Locate the cell with the specified text and output its (x, y) center coordinate. 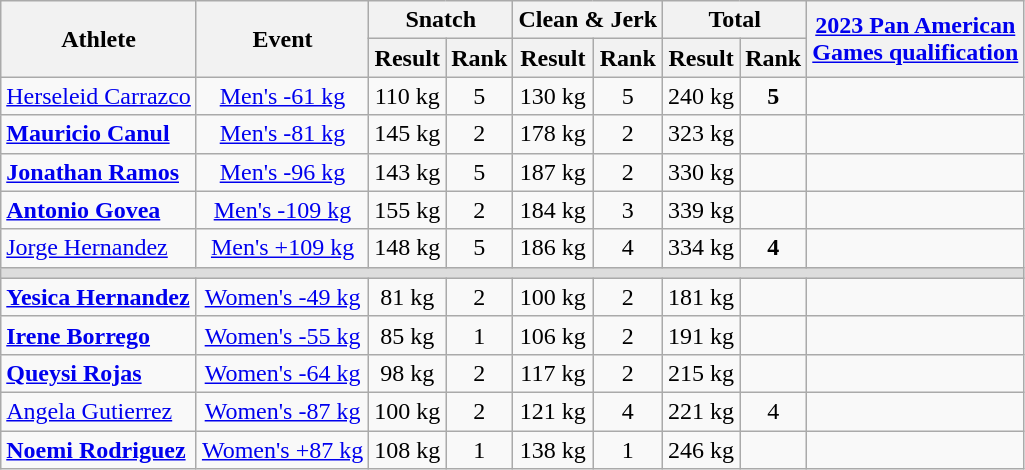
148 kg (408, 248)
98 kg (408, 373)
138 kg (553, 449)
108 kg (408, 449)
215 kg (702, 373)
Athlete (99, 39)
Women's -64 kg (282, 373)
330 kg (702, 172)
323 kg (702, 134)
Total (735, 20)
Women's +87 kg (282, 449)
240 kg (702, 96)
Queysi Rojas (99, 373)
Women's -87 kg (282, 411)
187 kg (553, 172)
81 kg (408, 297)
Mauricio Canul (99, 134)
Clean & Jerk (588, 20)
143 kg (408, 172)
186 kg (553, 248)
Event (282, 39)
Men's -61 kg (282, 96)
Men's +109 kg (282, 248)
2023 Pan American Games qualification (916, 39)
178 kg (553, 134)
Women's -55 kg (282, 335)
Jonathan Ramos (99, 172)
221 kg (702, 411)
110 kg (408, 96)
Women's -49 kg (282, 297)
106 kg (553, 335)
Men's -109 kg (282, 210)
Angela Gutierrez (99, 411)
117 kg (553, 373)
121 kg (553, 411)
Noemi Rodriguez (99, 449)
Jorge Hernandez (99, 248)
Herseleid Carrazco (99, 96)
246 kg (702, 449)
85 kg (408, 335)
339 kg (702, 210)
Men's -96 kg (282, 172)
Men's -81 kg (282, 134)
Irene Borrego (99, 335)
Antonio Govea (99, 210)
130 kg (553, 96)
145 kg (408, 134)
155 kg (408, 210)
191 kg (702, 335)
3 (628, 210)
Yesica Hernandez (99, 297)
Snatch (441, 20)
181 kg (702, 297)
184 kg (553, 210)
334 kg (702, 248)
